Identify which cell holds the provided text, then report its [X, Y] central coordinate. 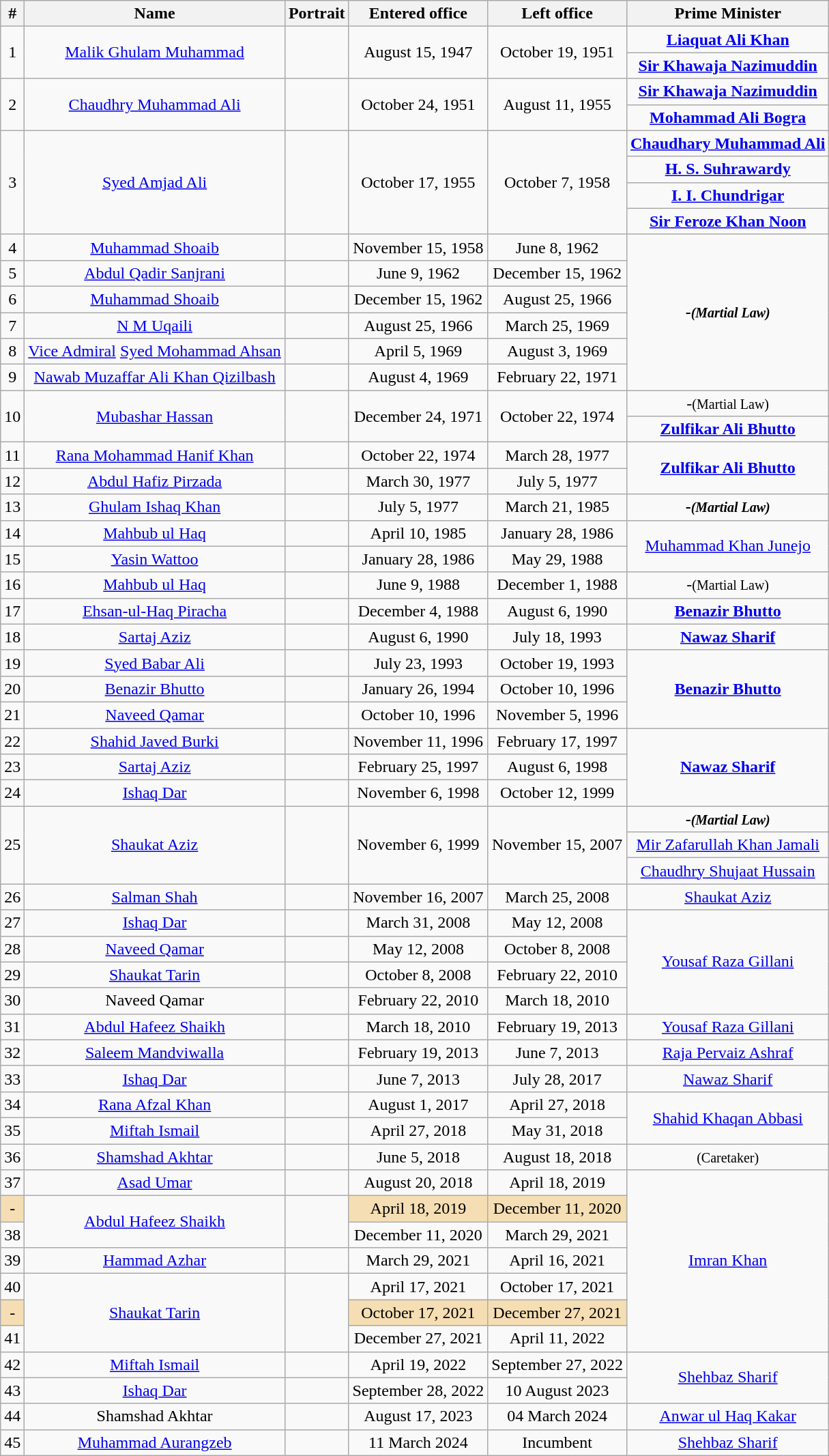
10 August 2023 [557, 1390]
33 [12, 1079]
38 [12, 1235]
34 [12, 1104]
July 23, 1993 [418, 663]
November 6, 1999 [418, 845]
19 [12, 663]
3 [12, 182]
6 [12, 299]
31 [12, 1027]
Sir Feroze Khan Noon [727, 221]
June 8, 1962 [557, 247]
39 [12, 1261]
December 4, 1988 [418, 611]
2 [12, 104]
Salman Shah [155, 897]
28 [12, 949]
43 [12, 1390]
Shahid Javed Burki [155, 741]
June 9, 1962 [418, 273]
44 [12, 1416]
December 1, 1988 [557, 585]
Vice Admiral Syed Mohammad Ahsan [155, 352]
May 29, 1988 [557, 559]
Syed Amjad Ali [155, 182]
11 [12, 455]
30 [12, 1001]
August 6, 1998 [557, 767]
20 [12, 689]
Entered office [418, 14]
13 [12, 507]
August 20, 2018 [418, 1183]
17 [12, 611]
March 25, 2008 [557, 897]
October 17, 1955 [418, 182]
March 21, 1985 [557, 507]
Ehsan-ul-Haq Piracha [155, 611]
Name [155, 14]
H. S. Suhrawardy [727, 169]
5 [12, 273]
26 [12, 897]
Chaudhary Muhammad Ali [727, 143]
July 28, 2017 [557, 1079]
Saleem Mandviwalla [155, 1053]
Anwar ul Haq Kakar [727, 1416]
29 [12, 975]
Shahid Khaqan Abbasi [727, 1117]
27 [12, 923]
Incumbent [557, 1442]
August 17, 2023 [418, 1416]
August 11, 1955 [557, 104]
Liaquat Ali Khan [727, 40]
April 11, 2022 [557, 1339]
45 [12, 1442]
July 18, 1993 [557, 637]
18 [12, 637]
32 [12, 1053]
Abdul Hafiz Pirzada [155, 481]
41 [12, 1339]
Mir Zafarullah Khan Jamali [727, 845]
November 5, 1996 [557, 715]
9 [12, 377]
May 31, 2018 [557, 1130]
7 [12, 326]
August 1, 2017 [418, 1104]
12 [12, 481]
March 30, 1977 [418, 481]
23 [12, 767]
Syed Babar Ali [155, 663]
Abdul Qadir Sanjrani [155, 273]
August 18, 2018 [557, 1157]
December 24, 1971 [418, 416]
21 [12, 715]
November 15, 1958 [418, 247]
October 12, 1999 [557, 793]
04 March 2024 [557, 1416]
Muhammad Khan Junejo [727, 546]
42 [12, 1365]
April 5, 1969 [418, 352]
Mohammad Ali Bogra [727, 117]
September 27, 2022 [557, 1365]
Mubashar Hassan [155, 416]
March 28, 1977 [557, 455]
8 [12, 352]
February 22, 1971 [557, 377]
1 [12, 53]
Malik Ghulam Muhammad [155, 53]
November 16, 2007 [418, 897]
Muhammad Aurangzeb [155, 1442]
October 19, 1951 [557, 53]
August 3, 1969 [557, 352]
Nawab Muzaffar Ali Khan Qizilbash [155, 377]
Rana Mohammad Hanif Khan [155, 455]
37 [12, 1183]
40 [12, 1287]
March 31, 2008 [418, 923]
36 [12, 1157]
Yasin Wattoo [155, 559]
Raja Pervaiz Ashraf [727, 1053]
October 19, 1993 [557, 663]
N M Uqaili [155, 326]
35 [12, 1130]
14 [12, 533]
Chaudhry Muhammad Ali [155, 104]
March 25, 1969 [557, 326]
Prime Minister [727, 14]
August 4, 1969 [418, 377]
April 10, 1985 [418, 533]
15 [12, 559]
I. I. Chundrigar [727, 195]
April 19, 2022 [418, 1365]
25 [12, 845]
10 [12, 416]
June 9, 1988 [418, 585]
October 7, 1958 [557, 182]
November 11, 1996 [418, 741]
January 26, 1994 [418, 689]
Chaudhry Shujaat Hussain [727, 871]
Asad Umar [155, 1183]
Hammad Azhar [155, 1261]
22 [12, 741]
April 17, 2021 [418, 1287]
Portrait [317, 14]
February 25, 1997 [418, 767]
September 28, 2022 [418, 1390]
4 [12, 247]
16 [12, 585]
April 16, 2021 [557, 1261]
February 17, 1997 [557, 741]
November 15, 2007 [557, 845]
Left office [557, 14]
Imran Khan [727, 1261]
October 24, 1951 [418, 104]
(Caretaker) [727, 1157]
August 15, 1947 [418, 53]
November 6, 1998 [418, 793]
Rana Afzal Khan [155, 1104]
Ghulam Ishaq Khan [155, 507]
# [12, 14]
June 5, 2018 [418, 1157]
11 March 2024 [418, 1442]
24 [12, 793]
